From the cell containing the given text, extract its center point as [X, Y] coordinate. 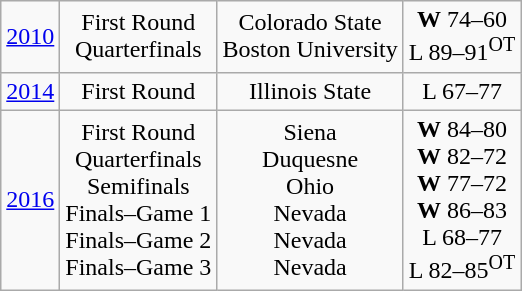
2010 [30, 37]
Illinois State [310, 91]
W 84–80W 82–72W 77–72W 86–83L 68–77L 82–85OT [462, 200]
First RoundQuarterfinalsSemifinalsFinals–Game 1Finals–Game 2Finals–Game 3 [138, 200]
W 74–60L 89–91OT [462, 37]
First Round [138, 91]
L 67–77 [462, 91]
2016 [30, 200]
Colorado StateBoston University [310, 37]
SienaDuquesneOhioNevadaNevadaNevada [310, 200]
2014 [30, 91]
First RoundQuarterfinals [138, 37]
